Identify which cell holds the provided text, then report its (x, y) central coordinate. 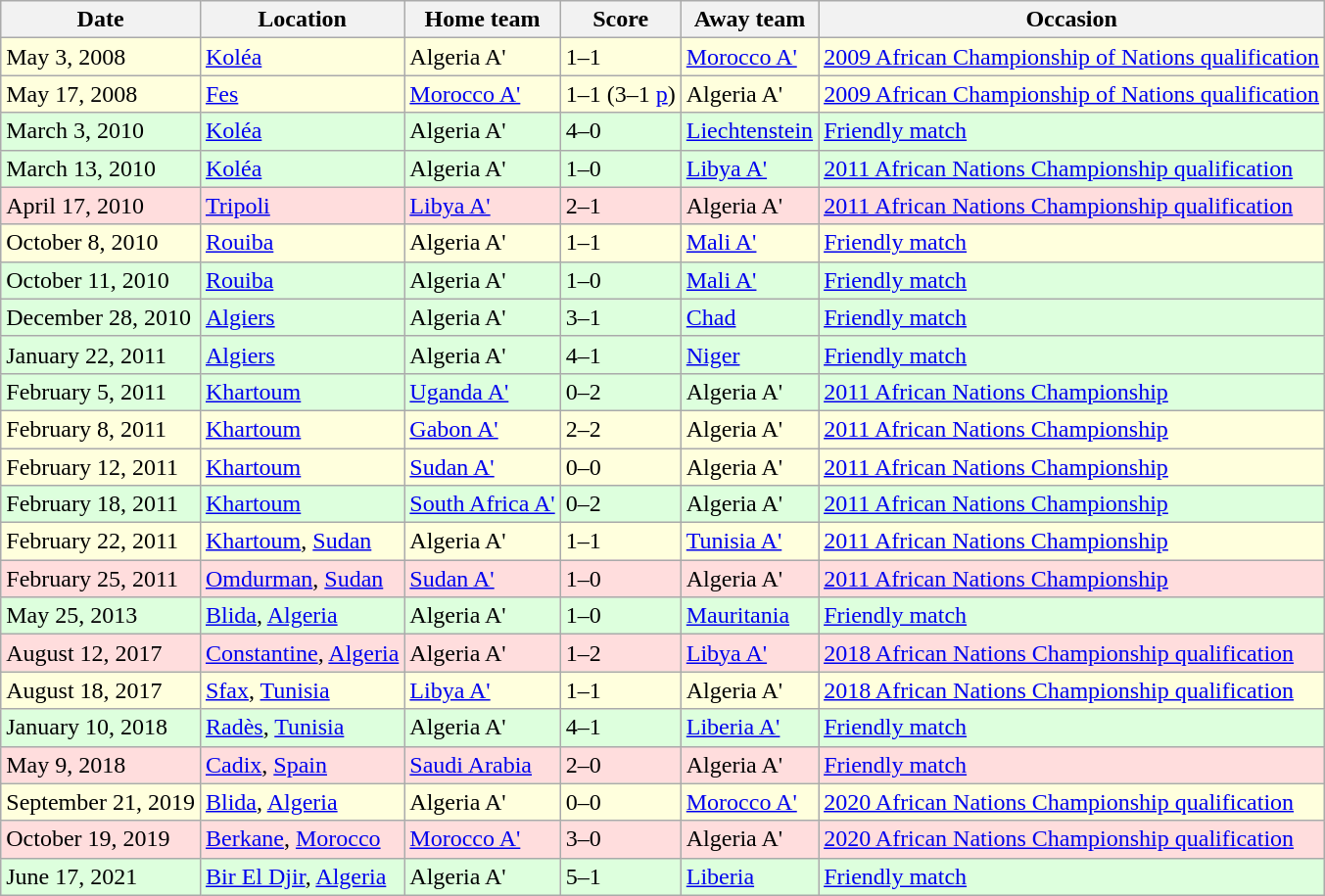
Omdurman, Sudan (302, 579)
February 18, 2011 (101, 504)
February 12, 2011 (101, 467)
April 17, 2010 (101, 206)
4–0 (621, 131)
2–0 (621, 765)
October 8, 2010 (101, 243)
Occasion (1071, 20)
Saudi Arabia (482, 765)
1–2 (621, 653)
Home team (482, 20)
Radès, Tunisia (302, 728)
Liberia A' (749, 728)
January 22, 2011 (101, 354)
Gabon A' (482, 429)
3–0 (621, 839)
Date (101, 20)
Liberia (749, 876)
Away team (749, 20)
Sfax, Tunisia (302, 690)
2–2 (621, 429)
February 25, 2011 (101, 579)
Liechtenstein (749, 131)
May 9, 2018 (101, 765)
Niger (749, 354)
September 21, 2019 (101, 802)
South Africa A' (482, 504)
3–1 (621, 317)
August 12, 2017 (101, 653)
Cadix, Spain (302, 765)
1–1 (3–1 p) (621, 94)
Mauritania (749, 616)
Constantine, Algeria (302, 653)
March 13, 2010 (101, 168)
October 19, 2019 (101, 839)
March 3, 2010 (101, 131)
Fes (302, 94)
May 25, 2013 (101, 616)
December 28, 2010 (101, 317)
2–1 (621, 206)
February 22, 2011 (101, 542)
Score (621, 20)
Khartoum, Sudan (302, 542)
May 3, 2008 (101, 57)
February 8, 2011 (101, 429)
5–1 (621, 876)
January 10, 2018 (101, 728)
Uganda A' (482, 392)
Tunisia A' (749, 542)
Bir El Djir, Algeria (302, 876)
May 17, 2008 (101, 94)
Chad (749, 317)
Tripoli (302, 206)
Berkane, Morocco (302, 839)
Location (302, 20)
February 5, 2011 (101, 392)
June 17, 2021 (101, 876)
October 11, 2010 (101, 280)
August 18, 2017 (101, 690)
